For the text-containing cell, return its midpoint in [x, y] coordinate format. 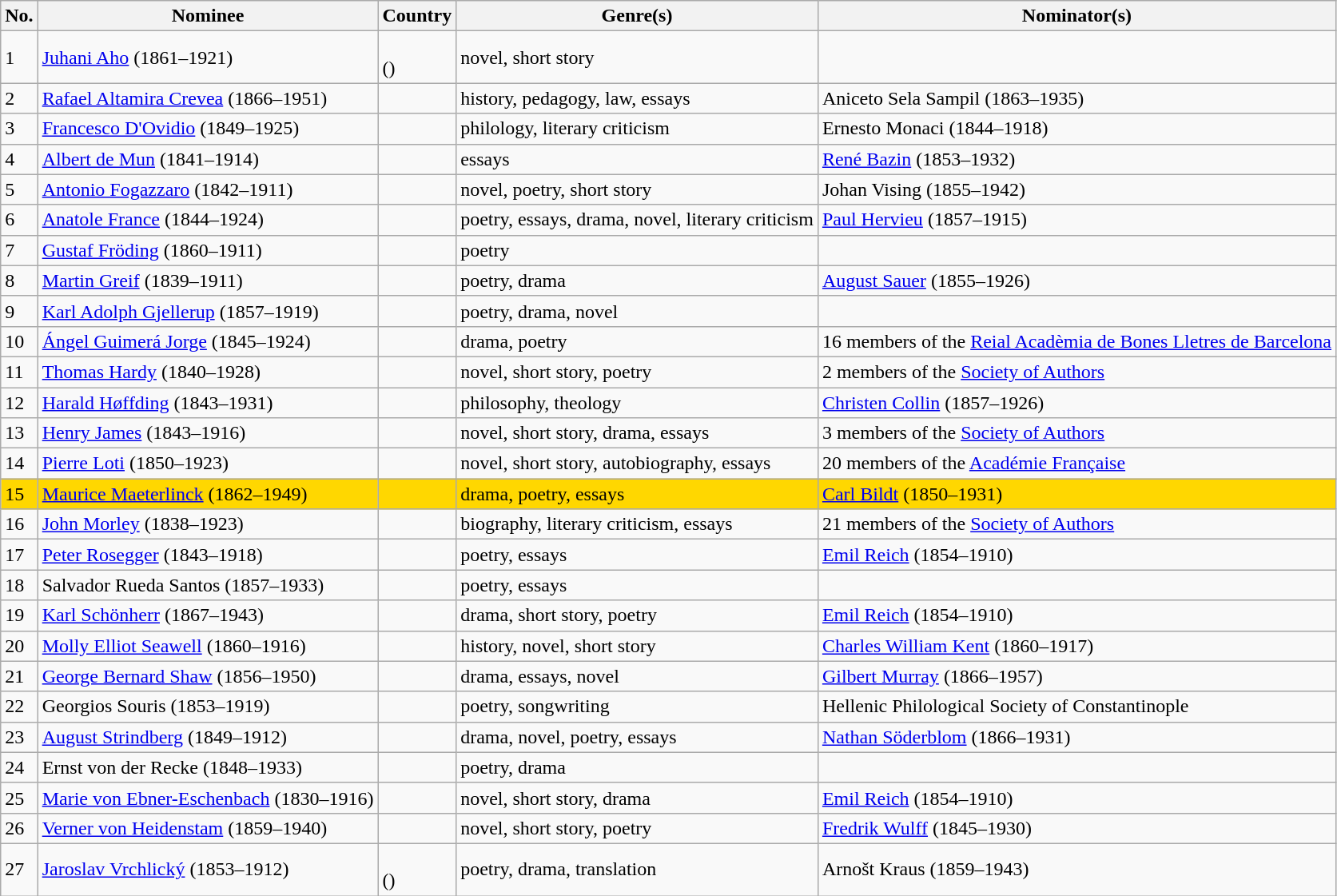
biography, literary criticism, essays [638, 524]
4 [19, 159]
19 [19, 615]
Thomas Hardy (1840–1928) [208, 372]
poetry, drama, translation [638, 870]
23 [19, 737]
drama, poetry, essays [638, 494]
Antonio Fogazzaro (1842–1911) [208, 189]
16 members of the Reial Acadèmia de Bones Lletres de Barcelona [1076, 341]
Ernesto Monaci (1844–1918) [1076, 129]
11 [19, 372]
15 [19, 494]
drama, essays, novel [638, 676]
22 [19, 707]
17 [19, 555]
Martin Greif (1839–1911) [208, 281]
René Bazin (1853–1932) [1076, 159]
essays [638, 159]
No. [19, 16]
Verner von Heidenstam (1859–1940) [208, 828]
9 [19, 311]
20 members of the Académie Française [1076, 464]
12 [19, 402]
drama, novel, poetry, essays [638, 737]
Rafael Altamira Crevea (1866–1951) [208, 98]
20 [19, 646]
Gustaf Fröding (1860–1911) [208, 250]
August Strindberg (1849–1912) [208, 737]
poetry, drama, novel [638, 311]
14 [19, 464]
Marie von Ebner-Eschenbach (1830–1916) [208, 798]
Christen Collin (1857–1926) [1076, 402]
Ángel Guimerá Jorge (1845–1924) [208, 341]
Johan Vising (1855–1942) [1076, 189]
Genre(s) [638, 16]
Georgios Souris (1853–1919) [208, 707]
25 [19, 798]
Nominee [208, 16]
27 [19, 870]
poetry [638, 250]
Aniceto Sela Sampil (1863–1935) [1076, 98]
Anatole France (1844–1924) [208, 220]
2 [19, 98]
Harald Høffding (1843–1931) [208, 402]
Jaroslav Vrchlický (1853–1912) [208, 870]
21 [19, 676]
3 [19, 129]
13 [19, 433]
Albert de Mun (1841–1914) [208, 159]
drama, poetry [638, 341]
Salvador Rueda Santos (1857–1933) [208, 585]
Carl Bildt (1850–1931) [1076, 494]
10 [19, 341]
8 [19, 281]
novel, short story, drama, essays [638, 433]
Nathan Söderblom (1866–1931) [1076, 737]
John Morley (1838–1923) [208, 524]
3 members of the Society of Authors [1076, 433]
Juhani Aho (1861–1921) [208, 58]
5 [19, 189]
Henry James (1843–1916) [208, 433]
novel, short story, autobiography, essays [638, 464]
Francesco D'Ovidio (1849–1925) [208, 129]
Pierre Loti (1850–1923) [208, 464]
Gilbert Murray (1866–1957) [1076, 676]
Arnošt Kraus (1859–1943) [1076, 870]
1 [19, 58]
26 [19, 828]
Country [417, 16]
history, novel, short story [638, 646]
6 [19, 220]
Ernst von der Recke (1848–1933) [208, 767]
24 [19, 767]
21 members of the Society of Authors [1076, 524]
Karl Schönherr (1867–1943) [208, 615]
7 [19, 250]
novel, short story, drama [638, 798]
Maurice Maeterlinck (1862–1949) [208, 494]
history, pedagogy, law, essays [638, 98]
philosophy, theology [638, 402]
Molly Elliot Seawell (1860–1916) [208, 646]
philology, literary criticism [638, 129]
poetry, songwriting [638, 707]
Peter Rosegger (1843–1918) [208, 555]
16 [19, 524]
poetry, essays, drama, novel, literary criticism [638, 220]
August Sauer (1855–1926) [1076, 281]
Karl Adolph Gjellerup (1857–1919) [208, 311]
drama, short story, poetry [638, 615]
Paul Hervieu (1857–1915) [1076, 220]
Charles William Kent (1860–1917) [1076, 646]
novel, poetry, short story [638, 189]
Nominator(s) [1076, 16]
18 [19, 585]
Hellenic Philological Society of Constantinople [1076, 707]
Fredrik Wulff (1845–1930) [1076, 828]
George Bernard Shaw (1856–1950) [208, 676]
novel, short story [638, 58]
2 members of the Society of Authors [1076, 372]
